Scan for the cell matching the given text and deliver its [X, Y] coordinate at center. 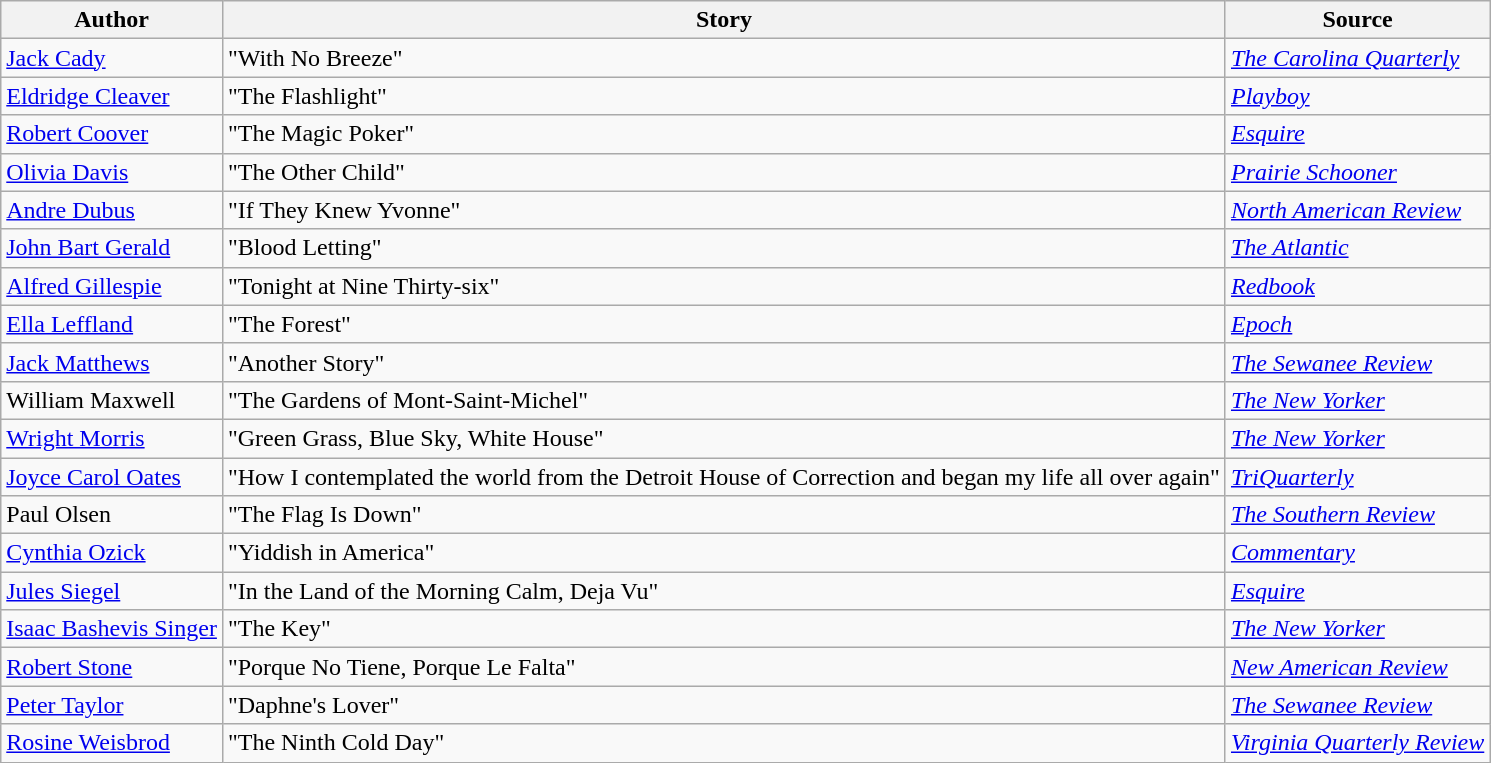
"The Flashlight" [724, 96]
Jack Cady [112, 58]
Paul Olsen [112, 515]
Cynthia Ozick [112, 553]
North American Review [1357, 210]
The Southern Review [1357, 515]
Epoch [1357, 324]
"Porque No Tiene, Porque Le Falta" [724, 667]
Ella Leffland [112, 324]
Robert Coover [112, 134]
William Maxwell [112, 400]
"If They Knew Yvonne" [724, 210]
Peter Taylor [112, 705]
John Bart Gerald [112, 248]
New American Review [1357, 667]
Andre Dubus [112, 210]
"The Key" [724, 629]
TriQuarterly [1357, 477]
"The Flag Is Down" [724, 515]
"The Other Child" [724, 172]
"Another Story" [724, 362]
Author [112, 20]
Story [724, 20]
Olivia Davis [112, 172]
The Atlantic [1357, 248]
Redbook [1357, 286]
Robert Stone [112, 667]
Playboy [1357, 96]
Isaac Bashevis Singer [112, 629]
"Blood Letting" [724, 248]
Commentary [1357, 553]
"Tonight at Nine Thirty-six" [724, 286]
Prairie Schooner [1357, 172]
Jules Siegel [112, 591]
"How I contemplated the world from the Detroit House of Correction and began my life all over again" [724, 477]
Rosine Weisbrod [112, 743]
"The Gardens of Mont-Saint-Michel" [724, 400]
The Carolina Quarterly [1357, 58]
"Daphne's Lover" [724, 705]
"The Forest" [724, 324]
"Green Grass, Blue Sky, White House" [724, 438]
"The Magic Poker" [724, 134]
"With No Breeze" [724, 58]
Eldridge Cleaver [112, 96]
"The Ninth Cold Day" [724, 743]
"Yiddish in America" [724, 553]
Joyce Carol Oates [112, 477]
Virginia Quarterly Review [1357, 743]
"In the Land of the Morning Calm, Deja Vu" [724, 591]
Wright Morris [112, 438]
Jack Matthews [112, 362]
Alfred Gillespie [112, 286]
Source [1357, 20]
